Search for the cell housing the specified text and yield its [X, Y] center coordinate. 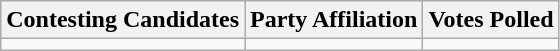
Votes Polled [491, 20]
Contesting Candidates [123, 20]
Party Affiliation [334, 20]
